From the cell containing the given text, extract its center point as [x, y] coordinate. 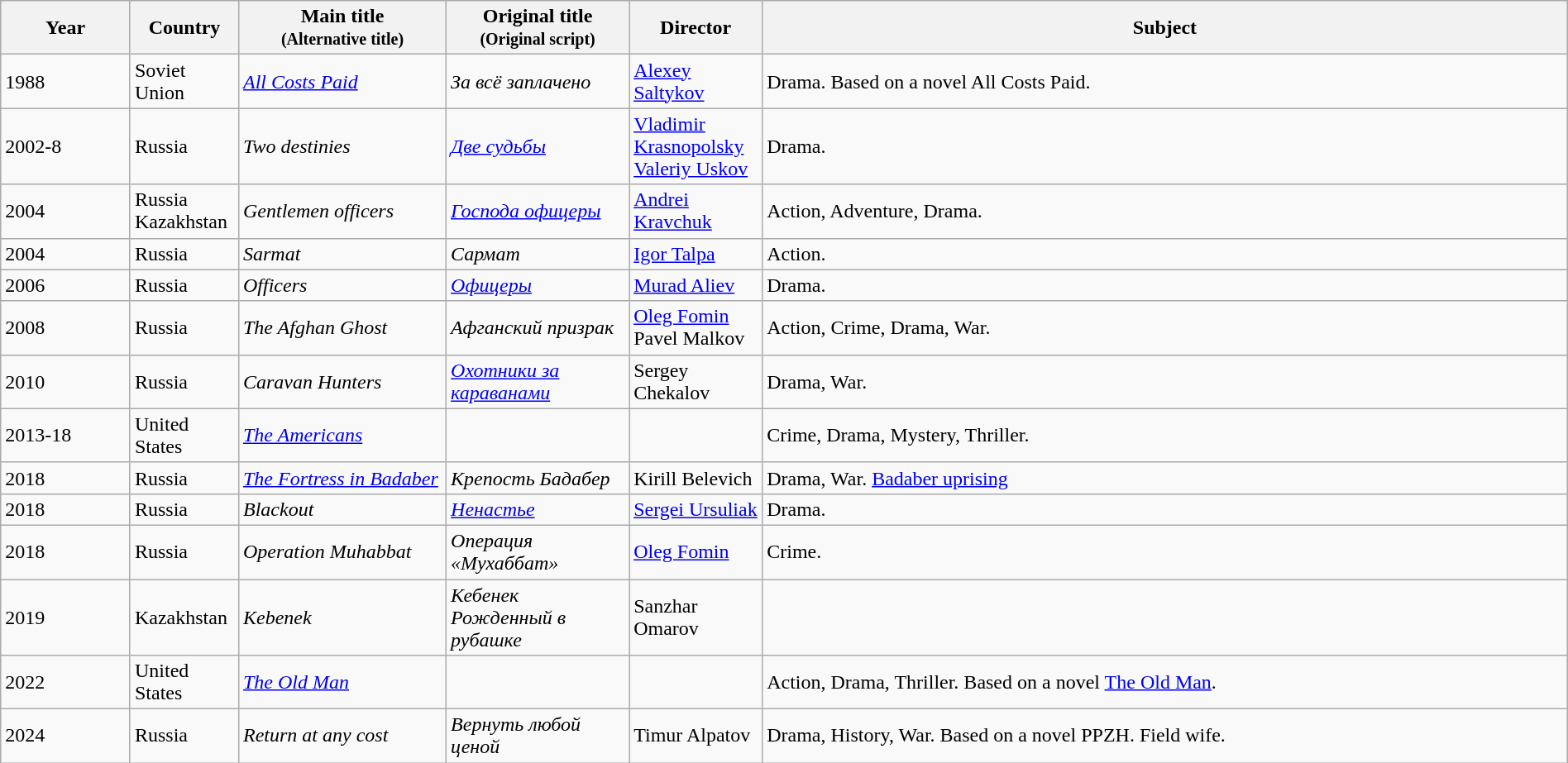
Action, Drama, Thriller. Based on a novel The Old Man. [1165, 683]
Alexey Saltykov [696, 81]
Subject [1165, 28]
Oleg Fomin [696, 552]
2006 [66, 285]
Ненастье [538, 509]
Director [696, 28]
Sanzhar Omarov [696, 617]
The Americans [342, 435]
2002-8 [66, 146]
Action, Adventure, Drama. [1165, 212]
Сармат [538, 254]
Kirill Belevich [696, 478]
Kebenek [342, 617]
Crime. [1165, 552]
RussiaKazakhstan [184, 212]
Timur Alpatov [696, 736]
Господа офицеры [538, 212]
Igor Talpa [696, 254]
Action, Crime, Drama, War. [1165, 327]
КебенекРожденный в рубашке [538, 617]
All Costs Paid [342, 81]
Main title(Alternative title) [342, 28]
Oleg FominPavel Malkov [696, 327]
Two destinies [342, 146]
2024 [66, 736]
1988 [66, 81]
Action. [1165, 254]
2013-18 [66, 435]
Officers [342, 285]
Drama. Based on a novel All Costs Paid. [1165, 81]
Drama, History, War. Based on a novel PPZH. Field wife. [1165, 736]
Офицеры [538, 285]
Blackout [342, 509]
Вернуть любой ценой [538, 736]
Vladimir KrasnopolskyValeriy Uskov [696, 146]
Murad Aliev [696, 285]
Return at any cost [342, 736]
2019 [66, 617]
The Afghan Ghost [342, 327]
2008 [66, 327]
Kazakhstan [184, 617]
Афганский призрак [538, 327]
The Fortress in Badaber [342, 478]
Andrei Kravchuk [696, 212]
Drama, War. Badaber uprising [1165, 478]
Sergey Chekalov [696, 382]
Caravan Hunters [342, 382]
Operation Muhabbat [342, 552]
Drama, War. [1165, 382]
Две судьбы [538, 146]
За всё заплачено [538, 81]
2022 [66, 683]
The Old Man [342, 683]
Gentlemen officers [342, 212]
Year [66, 28]
Soviet Union [184, 81]
Sergei Ursuliak [696, 509]
Крепость Бадабер [538, 478]
2010 [66, 382]
Crime, Drama, Mystery, Thriller. [1165, 435]
Original title(Original script) [538, 28]
Операция «Мухаббат» [538, 552]
Country [184, 28]
Sarmat [342, 254]
Охотники за караванами [538, 382]
